Output the (X, Y) coordinate of the center of the cell containing the given text.  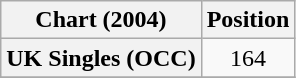
Chart (2004) (101, 20)
Position (248, 20)
UK Singles (OCC) (101, 58)
164 (248, 58)
